Scan for the cell matching the given text and deliver its (x, y) coordinate at center. 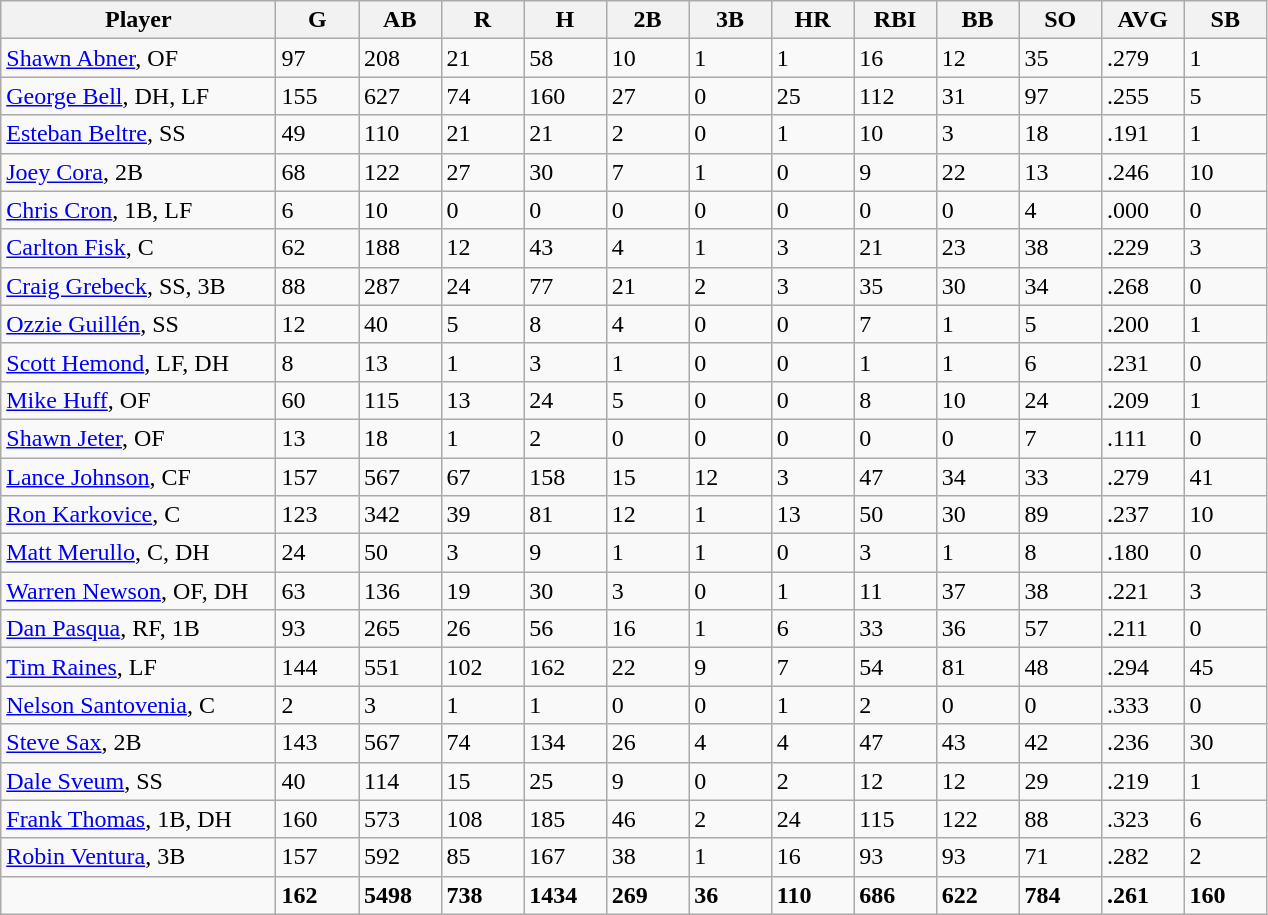
5498 (400, 895)
71 (1060, 857)
.219 (1142, 781)
Lance Johnson, CF (138, 477)
BB (978, 20)
.111 (1142, 438)
784 (1060, 895)
.282 (1142, 857)
.333 (1142, 705)
158 (566, 477)
Robin Ventura, 3B (138, 857)
G (318, 20)
Craig Grebeck, SS, 3B (138, 286)
49 (318, 134)
62 (318, 248)
.237 (1142, 515)
185 (566, 819)
Scott Hemond, LF, DH (138, 362)
RBI (896, 20)
.236 (1142, 743)
.191 (1142, 134)
3B (730, 20)
738 (482, 895)
Tim Raines, LF (138, 667)
Chris Cron, 1B, LF (138, 210)
.229 (1142, 248)
Dan Pasqua, RF, 1B (138, 629)
.268 (1142, 286)
167 (566, 857)
R (482, 20)
46 (648, 819)
41 (1226, 477)
.246 (1142, 172)
39 (482, 515)
George Bell, DH, LF (138, 96)
Ozzie Guillén, SS (138, 324)
.323 (1142, 819)
686 (896, 895)
.180 (1142, 553)
SO (1060, 20)
57 (1060, 629)
Joey Cora, 2B (138, 172)
42 (1060, 743)
19 (482, 591)
1434 (566, 895)
622 (978, 895)
.294 (1142, 667)
265 (400, 629)
134 (566, 743)
.255 (1142, 96)
23 (978, 248)
155 (318, 96)
Frank Thomas, 1B, DH (138, 819)
11 (896, 591)
29 (1060, 781)
67 (482, 477)
123 (318, 515)
Player (138, 20)
HR (812, 20)
143 (318, 743)
Steve Sax, 2B (138, 743)
208 (400, 58)
.209 (1142, 400)
Esteban Beltre, SS (138, 134)
Shawn Jeter, OF (138, 438)
551 (400, 667)
Mike Huff, OF (138, 400)
60 (318, 400)
136 (400, 591)
.200 (1142, 324)
188 (400, 248)
77 (566, 286)
.211 (1142, 629)
114 (400, 781)
108 (482, 819)
Dale Sveum, SS (138, 781)
627 (400, 96)
54 (896, 667)
Warren Newson, OF, DH (138, 591)
342 (400, 515)
Ron Karkovice, C (138, 515)
89 (1060, 515)
573 (400, 819)
2B (648, 20)
.221 (1142, 591)
85 (482, 857)
63 (318, 591)
31 (978, 96)
Shawn Abner, OF (138, 58)
287 (400, 286)
269 (648, 895)
37 (978, 591)
.000 (1142, 210)
SB (1226, 20)
Nelson Santovenia, C (138, 705)
AVG (1142, 20)
56 (566, 629)
AB (400, 20)
.231 (1142, 362)
.261 (1142, 895)
Matt Merullo, C, DH (138, 553)
48 (1060, 667)
144 (318, 667)
58 (566, 58)
45 (1226, 667)
112 (896, 96)
592 (400, 857)
68 (318, 172)
102 (482, 667)
Carlton Fisk, C (138, 248)
H (566, 20)
